Provide the [x, y] coordinate of the cell's center where the given text is located.  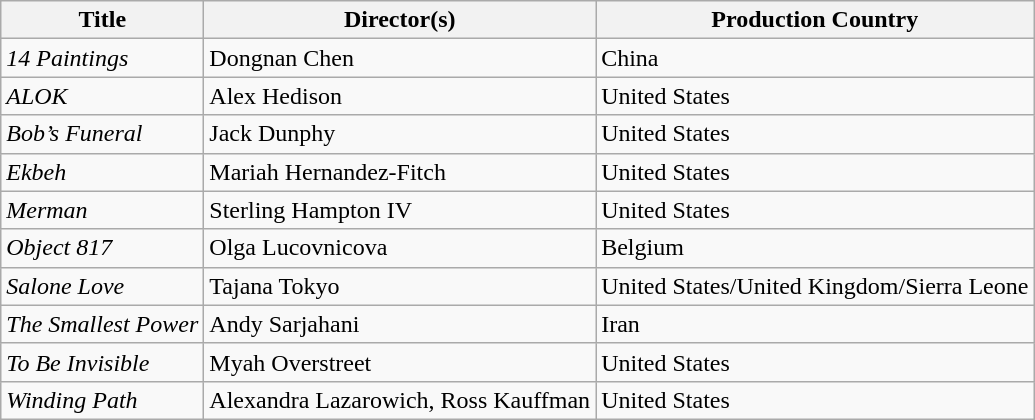
Iran [815, 324]
14 Paintings [102, 58]
United States/United Kingdom/Sierra Leone [815, 286]
Production Country [815, 20]
Object 817 [102, 248]
Dongnan Chen [400, 58]
Jack Dunphy [400, 134]
Tajana Tokyo [400, 286]
Alexandra Lazarowich, Ross Kauffman [400, 400]
Myah Overstreet [400, 362]
Andy Sarjahani [400, 324]
Winding Path [102, 400]
Salone Love [102, 286]
Belgium [815, 248]
The Smallest Power [102, 324]
To Be Invisible [102, 362]
Director(s) [400, 20]
Title [102, 20]
ALOK [102, 96]
Ekbeh [102, 172]
Olga Lucovnicova [400, 248]
Merman [102, 210]
Bob’s Funeral [102, 134]
Alex Hedison [400, 96]
Mariah Hernandez-Fitch [400, 172]
Sterling Hampton IV [400, 210]
China [815, 58]
